Provide the [x, y] coordinate of the cell's center where the given text is located.  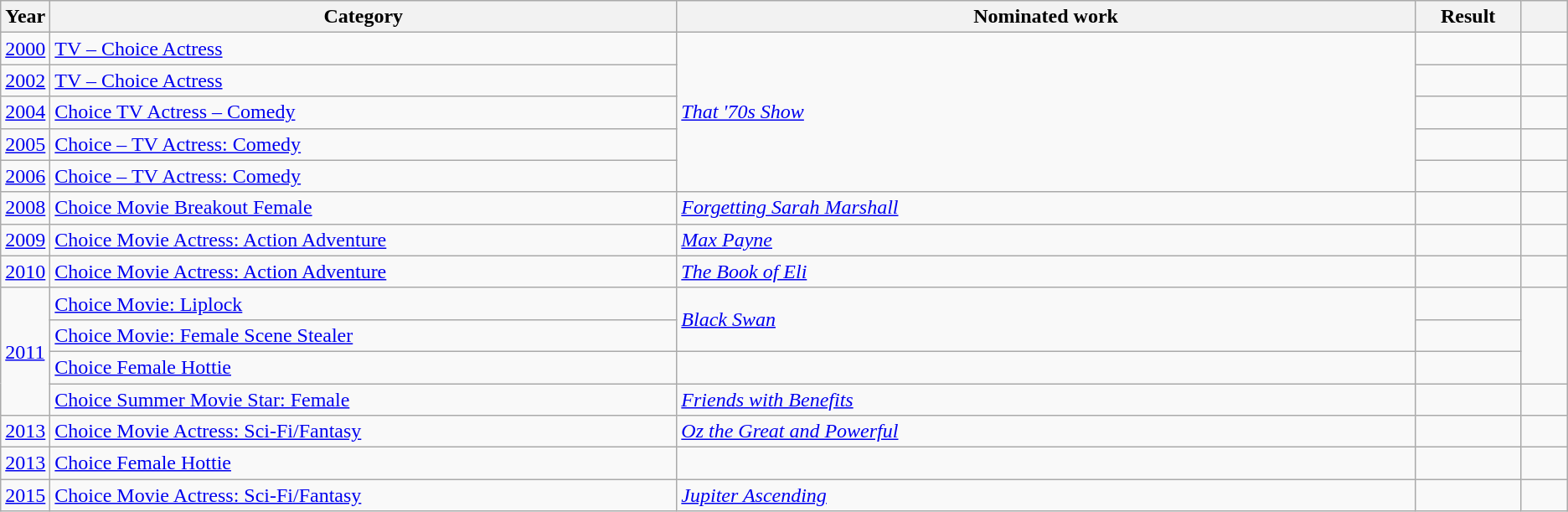
Year [25, 17]
Choice TV Actress – Comedy [364, 112]
2000 [25, 49]
Black Swan [1045, 319]
2006 [25, 176]
Choice Movie: Female Scene Stealer [364, 335]
Jupiter Ascending [1045, 495]
Forgetting Sarah Marshall [1045, 208]
Choice Movie: Liplock [364, 303]
2009 [25, 240]
Choice Summer Movie Star: Female [364, 400]
2002 [25, 80]
Friends with Benefits [1045, 400]
2004 [25, 112]
The Book of Eli [1045, 272]
Oz the Great and Powerful [1045, 432]
2010 [25, 272]
2011 [25, 351]
That '70s Show [1045, 112]
Result [1467, 17]
Max Payne [1045, 240]
2005 [25, 144]
Nominated work [1045, 17]
2015 [25, 495]
Choice Movie Breakout Female [364, 208]
Category [364, 17]
2008 [25, 208]
